Identify which cell holds the provided text, then report its [x, y] central coordinate. 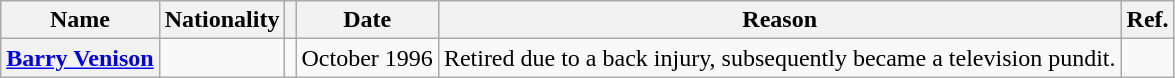
Barry Venison [80, 58]
Ref. [1148, 20]
Nationality [222, 20]
October 1996 [367, 58]
Date [367, 20]
Retired due to a back injury, subsequently became a television pundit. [780, 58]
Reason [780, 20]
Name [80, 20]
